Locate the cell with the specified text and output its (X, Y) center coordinate. 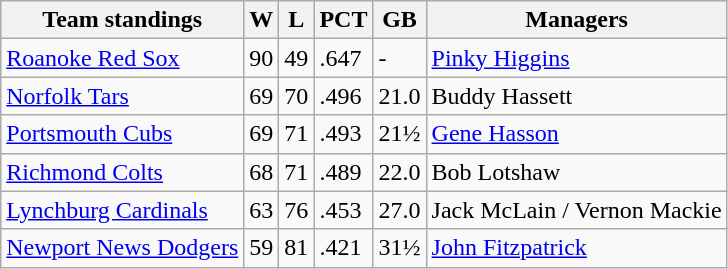
21.0 (400, 96)
49 (296, 58)
Buddy Hassett (576, 96)
81 (296, 248)
John Fitzpatrick (576, 248)
Newport News Dodgers (122, 248)
59 (262, 248)
22.0 (400, 172)
.493 (344, 134)
.647 (344, 58)
Pinky Higgins (576, 58)
GB (400, 20)
27.0 (400, 210)
Jack McLain / Vernon Mackie (576, 210)
31½ (400, 248)
Bob Lotshaw (576, 172)
70 (296, 96)
.489 (344, 172)
W (262, 20)
Roanoke Red Sox (122, 58)
Norfolk Tars (122, 96)
68 (262, 172)
- (400, 58)
Lynchburg Cardinals (122, 210)
63 (262, 210)
Team standings (122, 20)
PCT (344, 20)
.421 (344, 248)
.496 (344, 96)
.453 (344, 210)
90 (262, 58)
Gene Hasson (576, 134)
Richmond Colts (122, 172)
76 (296, 210)
Managers (576, 20)
L (296, 20)
Portsmouth Cubs (122, 134)
21½ (400, 134)
